Search for the cell housing the specified text and yield its (X, Y) center coordinate. 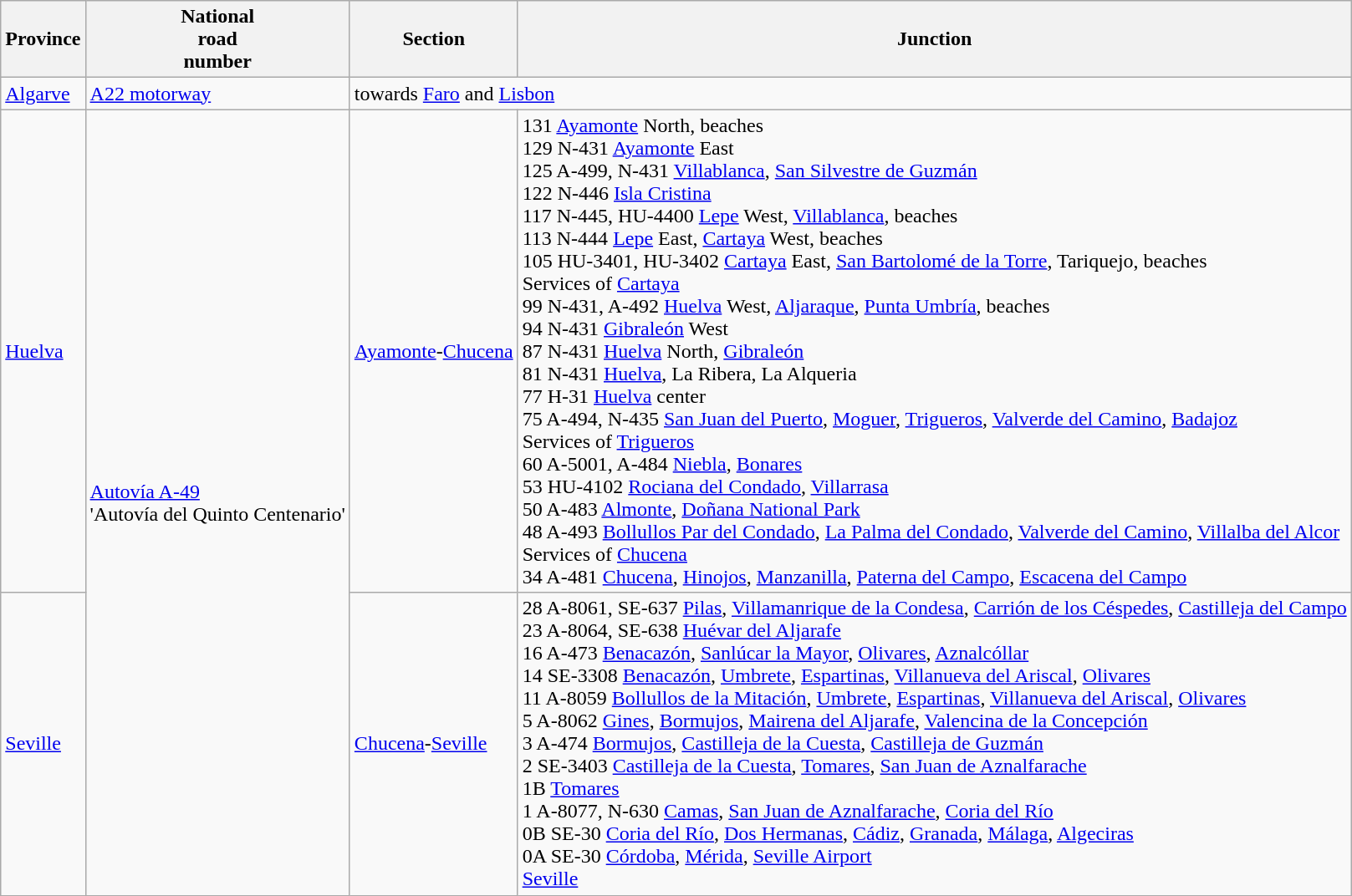
towards Faro and Lisbon (850, 94)
Nationalroadnumber (217, 39)
Autovía A-49'Autovía del Quinto Centenario' (217, 502)
Ayamonte-Chucena (433, 351)
Huelva (43, 351)
Algarve (43, 94)
Section (433, 39)
A22 motorway (217, 94)
Junction (935, 39)
Province (43, 39)
Seville (43, 744)
Chucena-Seville (433, 744)
